Find where the given text appears and provide that cell's center as [x, y] coordinate. 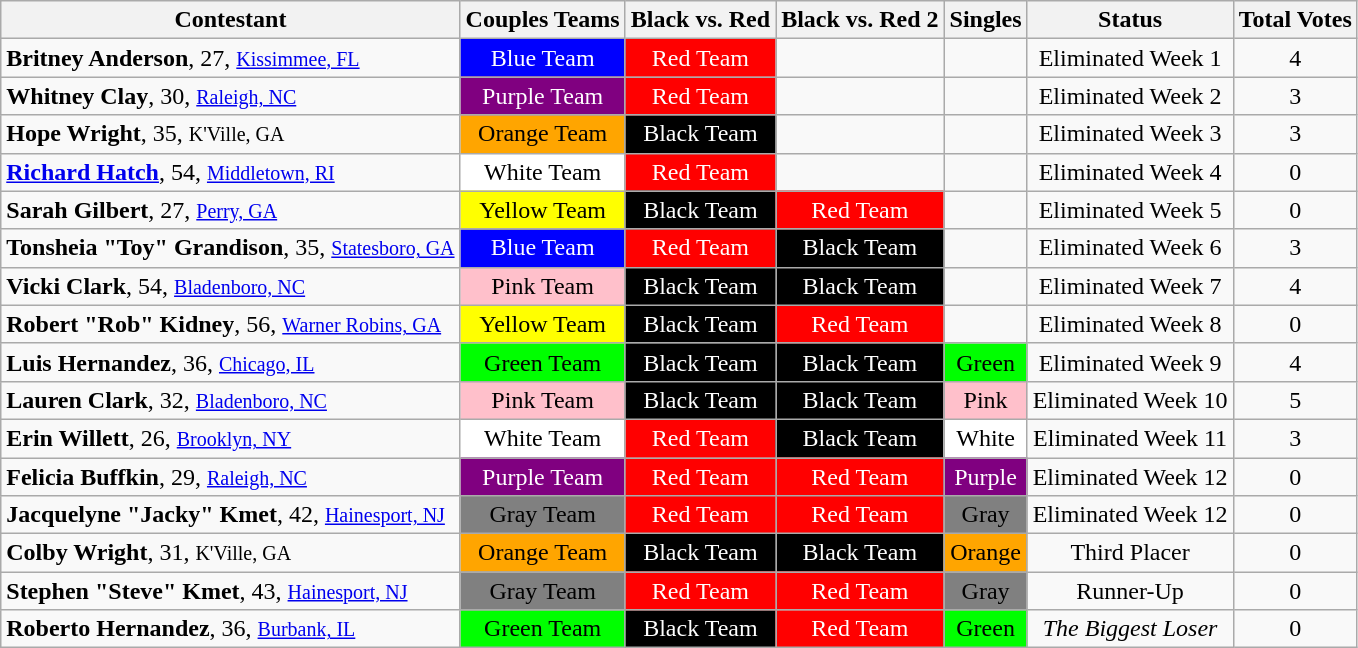
Hope Wright, 35, K'Ville, GA [230, 134]
Lauren Clark, 32, Bladenboro, NC [230, 400]
Orange [986, 553]
Status [1130, 20]
Eliminated Week 3 [1130, 134]
Luis Hernandez, 36, Chicago, IL [230, 362]
Eliminated Week 9 [1130, 362]
The Biggest Loser [1130, 629]
Couples Teams [542, 20]
Pink [986, 400]
Sarah Gilbert, 27, Perry, GA [230, 210]
Vicki Clark, 54, Bladenboro, NC [230, 286]
Eliminated Week 1 [1130, 58]
Britney Anderson, 27, Kissimmee, FL [230, 58]
Eliminated Week 2 [1130, 96]
Eliminated Week 8 [1130, 324]
Purple [986, 477]
White [986, 438]
Erin Willett, 26, Brooklyn, NY [230, 438]
Richard Hatch, 54, Middletown, RI [230, 172]
Black vs. Red [700, 20]
Eliminated Week 5 [1130, 210]
Felicia Buffkin, 29, Raleigh, NC [230, 477]
5 [1295, 400]
Whitney Clay, 30, Raleigh, NC [230, 96]
Tonsheia "Toy" Grandison, 35, Statesboro, GA [230, 248]
Colby Wright, 31, K'Ville, GA [230, 553]
Black vs. Red 2 [860, 20]
Eliminated Week 10 [1130, 400]
Third Placer [1130, 553]
Eliminated Week 4 [1130, 172]
Eliminated Week 7 [1130, 286]
Total Votes [1295, 20]
Eliminated Week 6 [1130, 248]
Stephen "Steve" Kmet, 43, Hainesport, NJ [230, 591]
Eliminated Week 11 [1130, 438]
Jacquelyne "Jacky" Kmet, 42, Hainesport, NJ [230, 515]
Roberto Hernandez, 36, Burbank, IL [230, 629]
Runner-Up [1130, 591]
Contestant [230, 20]
Singles [986, 20]
Robert "Rob" Kidney, 56, Warner Robins, GA [230, 324]
